Extract the [x, y] coordinate from the center of the cell holding the provided text.  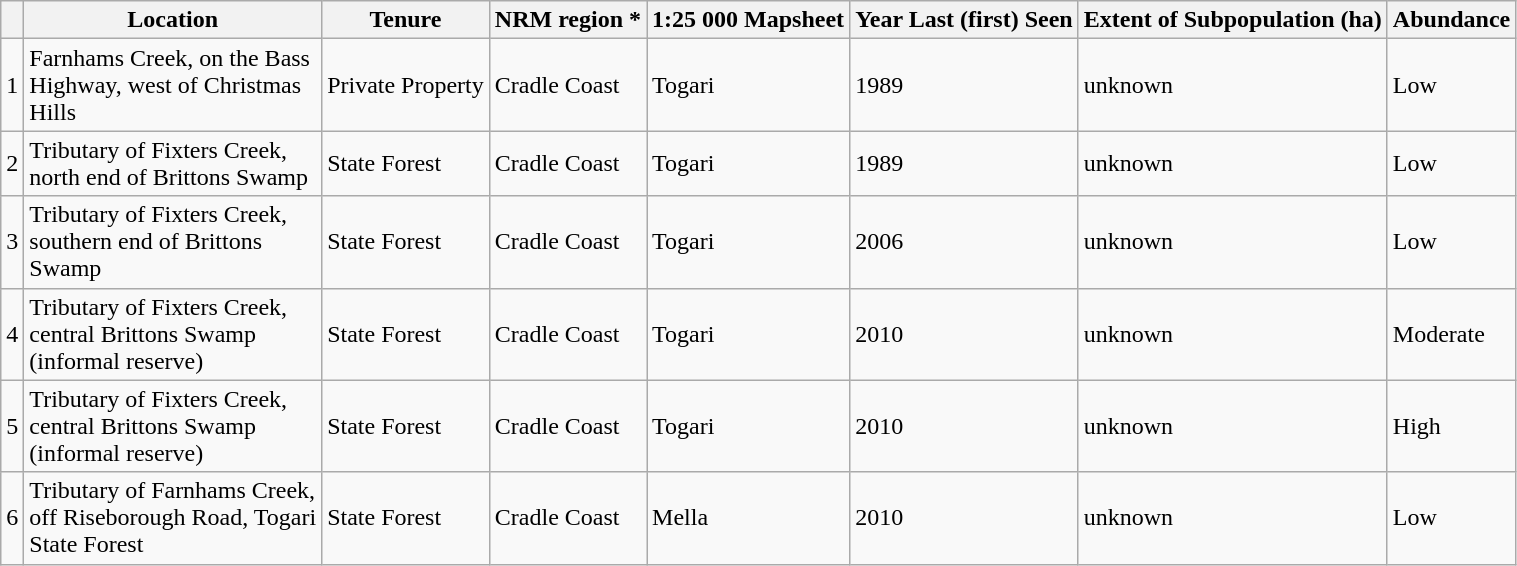
6 [12, 518]
Extent of Subpopulation (ha) [1232, 20]
5 [12, 426]
Tenure [406, 20]
4 [12, 334]
3 [12, 242]
Location [173, 20]
1 [12, 85]
Moderate [1451, 334]
1:25 000 Mapsheet [748, 20]
2006 [964, 242]
2 [12, 164]
Tributary of Fixters Creek,southern end of BrittonsSwamp [173, 242]
High [1451, 426]
Private Property [406, 85]
Mella [748, 518]
Farnhams Creek, on the BassHighway, west of ChristmasHills [173, 85]
NRM region * [568, 20]
Abundance [1451, 20]
Year Last (first) Seen [964, 20]
Tributary of Fixters Creek,north end of Brittons Swamp [173, 164]
Tributary of Farnhams Creek,off Riseborough Road, TogariState Forest [173, 518]
